Return the [x, y] coordinate for the center point of the cell that contains the specified text.  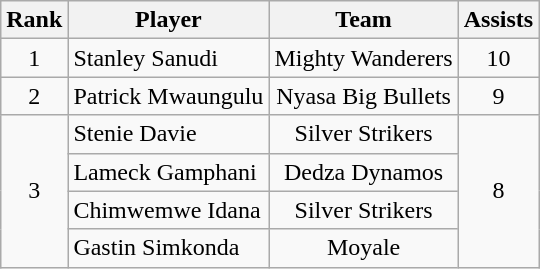
Nyasa Big Bullets [364, 96]
Patrick Mwaungulu [168, 96]
Stenie Davie [168, 134]
Team [364, 20]
1 [34, 58]
Assists [498, 20]
Stanley Sanudi [168, 58]
Mighty Wanderers [364, 58]
3 [34, 191]
Gastin Simkonda [168, 248]
Chimwemwe Idana [168, 210]
8 [498, 191]
9 [498, 96]
Player [168, 20]
Lameck Gamphani [168, 172]
Dedza Dynamos [364, 172]
10 [498, 58]
Moyale [364, 248]
Rank [34, 20]
2 [34, 96]
